Locate the cell with the specified text and output its [x, y] center coordinate. 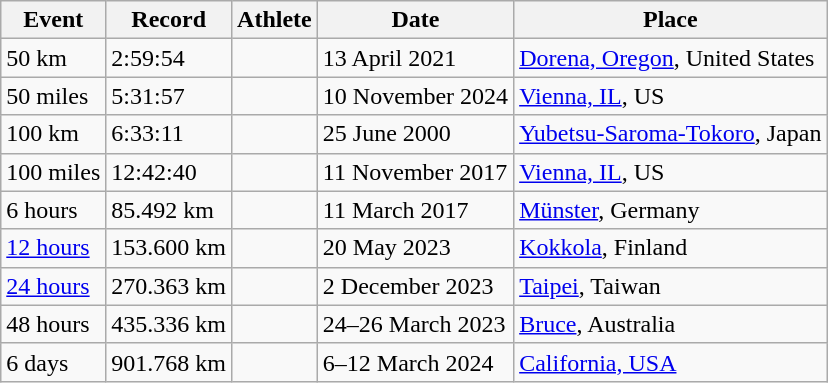
Event [54, 20]
50 miles [54, 96]
6–12 March 2024 [415, 362]
901.768 km [169, 362]
2 December 2023 [415, 286]
5:31:57 [169, 96]
6 hours [54, 210]
Dorena, Oregon, United States [670, 58]
Kokkola, Finland [670, 248]
Record [169, 20]
20 May 2023 [415, 248]
24–26 March 2023 [415, 324]
Athlete [275, 20]
85.492 km [169, 210]
Place [670, 20]
10 November 2024 [415, 96]
48 hours [54, 324]
11 March 2017 [415, 210]
50 km [54, 58]
Münster, Germany [670, 210]
2:59:54 [169, 58]
100 km [54, 134]
Bruce, Australia [670, 324]
Taipei, Taiwan [670, 286]
100 miles [54, 172]
12:42:40 [169, 172]
6:33:11 [169, 134]
Yubetsu-Saroma-Tokoro, Japan [670, 134]
Date [415, 20]
435.336 km [169, 324]
24 hours [54, 286]
California, USA [670, 362]
270.363 km [169, 286]
153.600 km [169, 248]
11 November 2017 [415, 172]
12 hours [54, 248]
13 April 2021 [415, 58]
6 days [54, 362]
25 June 2000 [415, 134]
